Determine the (x, y) coordinate at the center of the cell enclosing the given text.  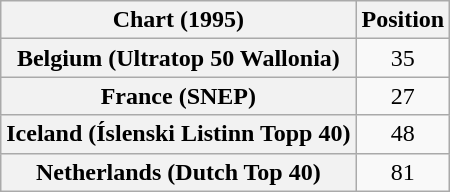
Belgium (Ultratop 50 Wallonia) (178, 58)
27 (403, 96)
Chart (1995) (178, 20)
Position (403, 20)
Iceland (Íslenski Listinn Topp 40) (178, 134)
81 (403, 172)
Netherlands (Dutch Top 40) (178, 172)
48 (403, 134)
France (SNEP) (178, 96)
35 (403, 58)
